For the text-containing cell, return its midpoint in (x, y) coordinate format. 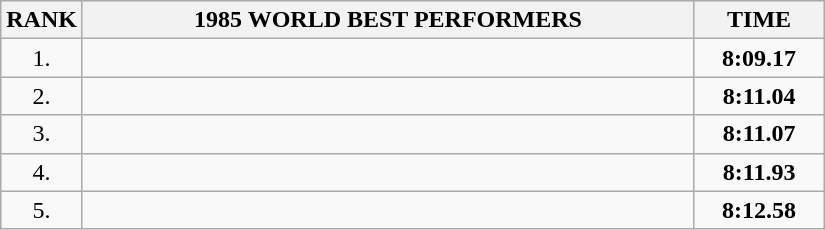
8:11.04 (760, 96)
1985 WORLD BEST PERFORMERS (388, 20)
RANK (42, 20)
2. (42, 96)
5. (42, 210)
8:12.58 (760, 210)
8:11.93 (760, 172)
1. (42, 58)
8:09.17 (760, 58)
3. (42, 134)
4. (42, 172)
8:11.07 (760, 134)
TIME (760, 20)
